Determine the [x, y] coordinate at the center of the cell enclosing the given text.  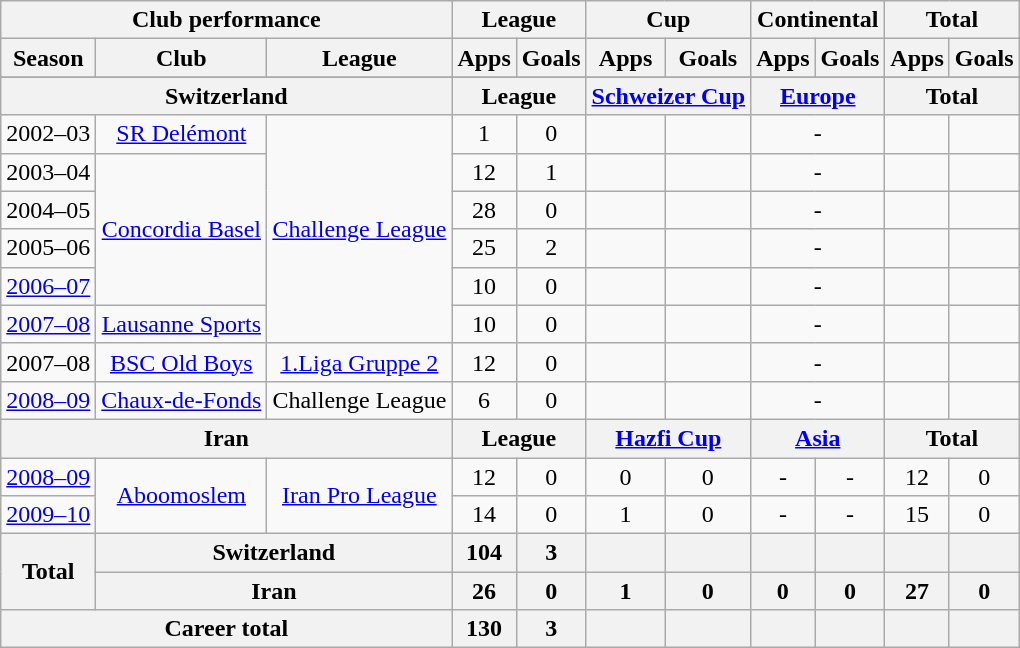
2005–06 [48, 248]
2002–03 [48, 134]
Cup [668, 20]
2 [551, 248]
25 [484, 248]
Concordia Basel [182, 229]
26 [484, 591]
15 [917, 515]
1.Liga Gruppe 2 [360, 362]
28 [484, 210]
2003–04 [48, 172]
Aboomoslem [182, 496]
SR Delémont [182, 134]
BSC Old Boys [182, 362]
Continental [818, 20]
14 [484, 515]
130 [484, 629]
Iran Pro League [360, 496]
Europe [818, 96]
27 [917, 591]
Season [48, 58]
Schweizer Cup [668, 96]
2006–07 [48, 286]
Club [182, 58]
Career total [226, 629]
2004–05 [48, 210]
2009–10 [48, 515]
Hazfi Cup [668, 438]
Club performance [226, 20]
Chaux-de-Fonds [182, 400]
6 [484, 400]
104 [484, 553]
Asia [818, 438]
Lausanne Sports [182, 324]
